Determine the [X, Y] coordinate at the center of the cell enclosing the given text.  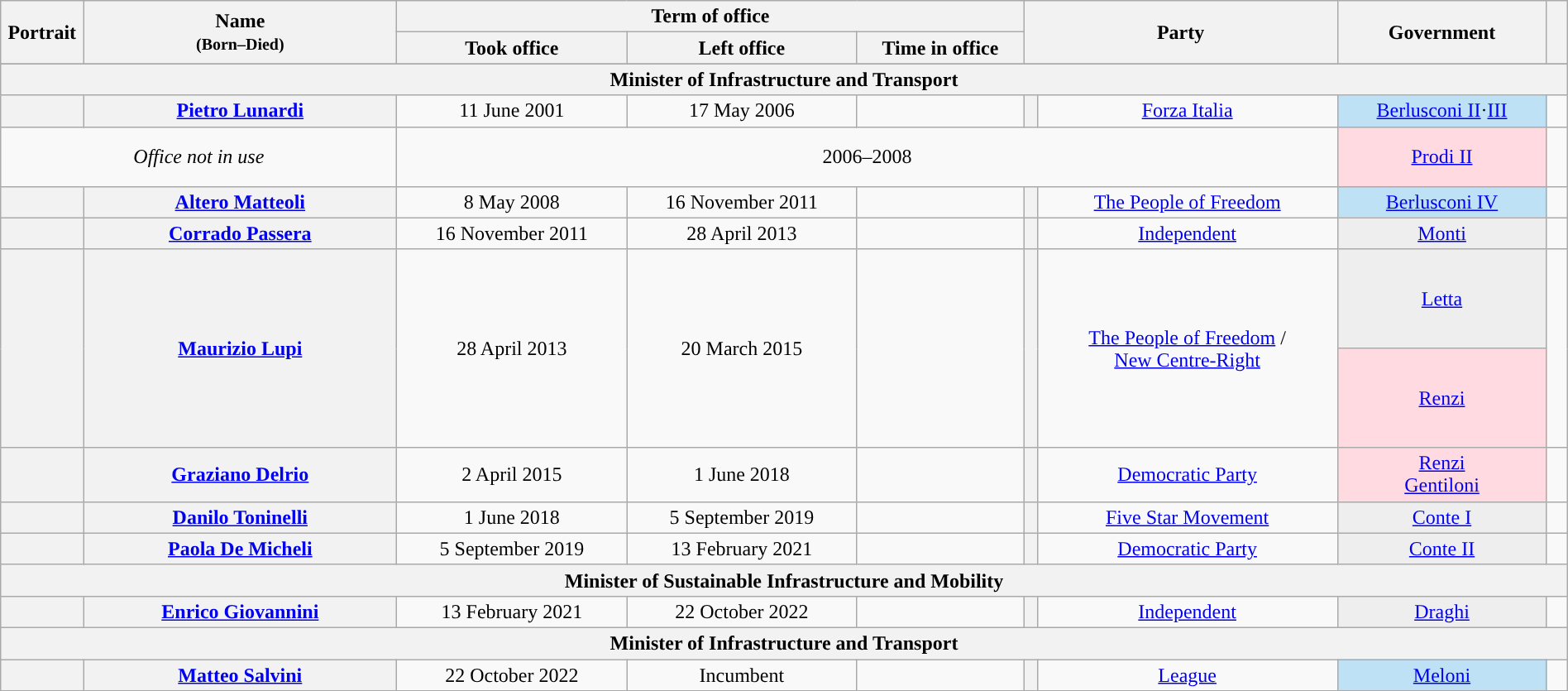
Meloni [1442, 674]
20 March 2015 [742, 348]
Minister of Sustainable Infrastructure and Mobility [784, 580]
The People of Freedom [1188, 202]
Matteo Salvini [240, 674]
Government [1442, 32]
8 May 2008 [512, 202]
2006–2008 [867, 156]
Corrado Passera [240, 233]
Office not in use [198, 156]
Berlusconi II·III [1442, 111]
Five Star Movement [1188, 517]
Took office [512, 48]
The People of Freedom /New Centre-Right [1188, 348]
Pietro Lunardi [240, 111]
Graziano Delrio [240, 475]
Portrait [42, 32]
Altero Matteoli [240, 202]
Maurizio Lupi [240, 348]
Enrico Giovannini [240, 612]
Letta [1442, 299]
Prodi II [1442, 156]
Paola De Micheli [240, 549]
Incumbent [742, 674]
Danilo Toninelli [240, 517]
17 May 2006 [742, 111]
Conte I [1442, 517]
Draghi [1442, 612]
2 April 2015 [512, 475]
Berlusconi IV [1442, 202]
Renzi [1442, 398]
Name(Born–Died) [240, 32]
Time in office [940, 48]
Party [1181, 32]
Left office [742, 48]
Conte II [1442, 549]
League [1188, 674]
11 June 2001 [512, 111]
RenziGentiloni [1442, 475]
Term of office [710, 17]
Monti [1442, 233]
Forza Italia [1188, 111]
